Locate the cell with the specified text and output its [X, Y] center coordinate. 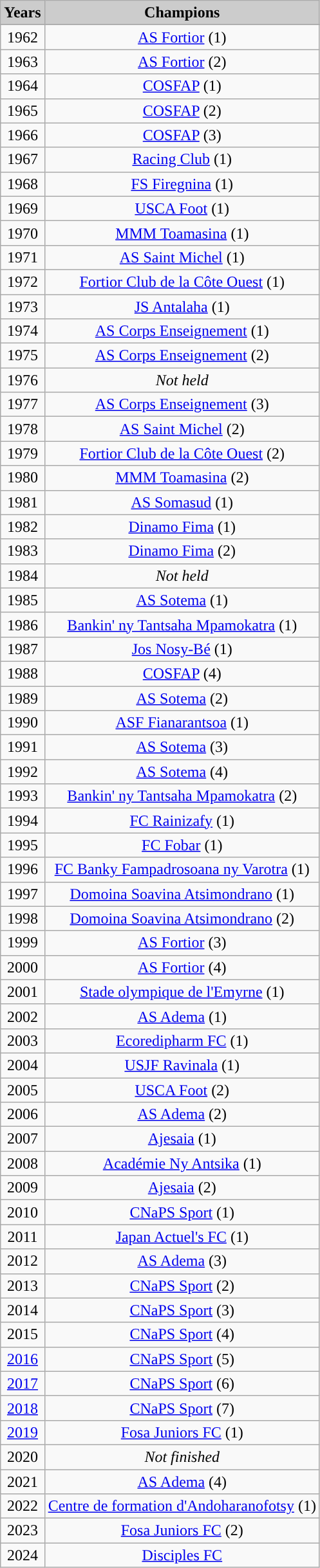
AS Corps Enseignement (3) [182, 405]
1973 [23, 307]
AS Adema (2) [182, 1115]
2011 [23, 1237]
2012 [23, 1261]
COSFAP (2) [182, 111]
Centre de formation d'Andoharanofotsy (1) [182, 1506]
Dinamo Fima (1) [182, 527]
AS Fortior (1) [182, 37]
2018 [23, 1408]
1972 [23, 282]
1982 [23, 527]
1995 [23, 845]
Disciples FC [182, 1555]
Racing Club (1) [182, 160]
1978 [23, 429]
1974 [23, 331]
Fosa Juniors FC (1) [182, 1432]
1997 [23, 894]
AS Sotema (2) [182, 698]
AS Adema (3) [182, 1261]
1981 [23, 502]
Jos Nosy-Bé (1) [182, 649]
AS Adema (4) [182, 1481]
CNaPS Sport (3) [182, 1310]
AS Sotema (3) [182, 747]
1993 [23, 796]
AS Adema (1) [182, 1016]
2013 [23, 1286]
Bankin' ny Tantsaha Mpamokatra (2) [182, 796]
1962 [23, 37]
2000 [23, 967]
Domoina Soavina Atsimondrano (2) [182, 918]
FS Firegnina (1) [182, 184]
CNaPS Sport (6) [182, 1383]
2021 [23, 1481]
2017 [23, 1383]
1987 [23, 649]
FC Banky Fampadrosoana ny Varotra (1) [182, 870]
1963 [23, 62]
CNaPS Sport (2) [182, 1286]
Académie Ny Antsika (1) [182, 1163]
MMM Toamasina (1) [182, 233]
USCA Foot (2) [182, 1090]
1985 [23, 600]
CNaPS Sport (7) [182, 1408]
2005 [23, 1090]
AS Corps Enseignement (2) [182, 356]
Champions [182, 13]
1990 [23, 723]
1975 [23, 356]
FC Fobar (1) [182, 845]
Fortior Club de la Côte Ouest (1) [182, 282]
1986 [23, 624]
1992 [23, 772]
Japan Actuel's FC (1) [182, 1237]
USJF Ravinala (1) [182, 1065]
AS Fortior (3) [182, 943]
AS Somasud (1) [182, 502]
2019 [23, 1432]
Ecoredipharm FC (1) [182, 1041]
FC Rainizafy (1) [182, 821]
Years [23, 13]
Dinamo Fima (2) [182, 551]
1996 [23, 870]
1999 [23, 943]
Ajesaia (1) [182, 1139]
Not finished [182, 1457]
2016 [23, 1359]
1971 [23, 257]
2022 [23, 1506]
2004 [23, 1065]
1968 [23, 184]
2001 [23, 992]
AS Fortior (2) [182, 62]
Domoina Soavina Atsimondrano (1) [182, 894]
AS Corps Enseignement (1) [182, 331]
COSFAP (1) [182, 86]
Stade olympique de l'Emyrne (1) [182, 992]
1970 [23, 233]
1979 [23, 453]
1988 [23, 673]
1969 [23, 208]
CNaPS Sport (5) [182, 1359]
1964 [23, 86]
2024 [23, 1555]
1976 [23, 380]
Ajesaia (2) [182, 1188]
2015 [23, 1335]
AS Sotema (4) [182, 772]
AS Saint Michel (2) [182, 429]
2007 [23, 1139]
Fosa Juniors FC (2) [182, 1531]
JS Antalaha (1) [182, 307]
1967 [23, 160]
2006 [23, 1115]
1965 [23, 111]
COSFAP (4) [182, 673]
2020 [23, 1457]
COSFAP (3) [182, 135]
2010 [23, 1212]
2009 [23, 1188]
2023 [23, 1531]
2003 [23, 1041]
AS Saint Michel (1) [182, 257]
Fortior Club de la Côte Ouest (2) [182, 453]
1991 [23, 747]
1983 [23, 551]
1998 [23, 918]
CNaPS Sport (4) [182, 1335]
1994 [23, 821]
ASF Fianarantsoa (1) [182, 723]
USCA Foot (1) [182, 208]
MMM Toamasina (2) [182, 478]
2014 [23, 1310]
1989 [23, 698]
2008 [23, 1163]
1984 [23, 576]
CNaPS Sport (1) [182, 1212]
1977 [23, 405]
1966 [23, 135]
AS Sotema (1) [182, 600]
AS Fortior (4) [182, 967]
1980 [23, 478]
Bankin' ny Tantsaha Mpamokatra (1) [182, 624]
2002 [23, 1016]
